Return (X, Y) of the center of cell containing provided text 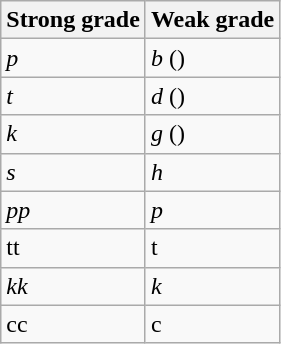
c (212, 324)
s (74, 172)
tt (74, 248)
Weak grade (212, 20)
kk (74, 286)
pp (74, 210)
g () (212, 134)
cc (74, 324)
d () (212, 96)
h (212, 172)
Strong grade (74, 20)
b () (212, 58)
